Determine the [X, Y] coordinate at the center of the cell enclosing the given text.  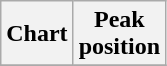
Chart [37, 34]
Peakposition [119, 34]
